Scan for the cell matching the given text and deliver its [X, Y] coordinate at center. 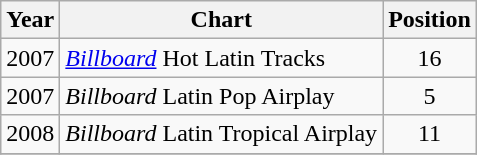
Chart [222, 20]
2008 [30, 134]
Position [430, 20]
Billboard Hot Latin Tracks [222, 58]
11 [430, 134]
Billboard Latin Pop Airplay [222, 96]
16 [430, 58]
Year [30, 20]
Billboard Latin Tropical Airplay [222, 134]
5 [430, 96]
